Capture the cell that displays the provided text and extract its [X, Y] central coordinate. 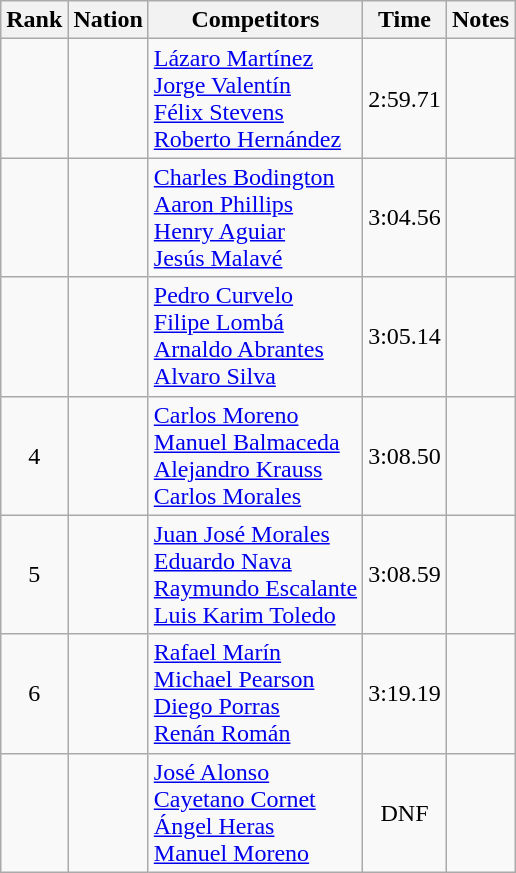
Juan José MoralesEduardo NavaRaymundo EscalanteLuis Karim Toledo [255, 574]
Rank [34, 20]
José AlonsoCayetano CornetÁngel HerasManuel Moreno [255, 812]
Competitors [255, 20]
2:59.71 [405, 98]
6 [34, 694]
Lázaro MartínezJorge ValentínFélix StevensRoberto Hernández [255, 98]
4 [34, 456]
Pedro CurveloFilipe LombáArnaldo AbrantesAlvaro Silva [255, 336]
DNF [405, 812]
3:05.14 [405, 336]
Time [405, 20]
Charles BodingtonAaron PhillipsHenry AguiarJesús Malavé [255, 218]
3:19.19 [405, 694]
3:08.50 [405, 456]
3:08.59 [405, 574]
Carlos MorenoManuel BalmacedaAlejandro KraussCarlos Morales [255, 456]
Rafael MarínMichael PearsonDiego PorrasRenán Román [255, 694]
Nation [108, 20]
5 [34, 574]
Notes [480, 20]
3:04.56 [405, 218]
